Output the [x, y] coordinate of the center of the cell containing the given text.  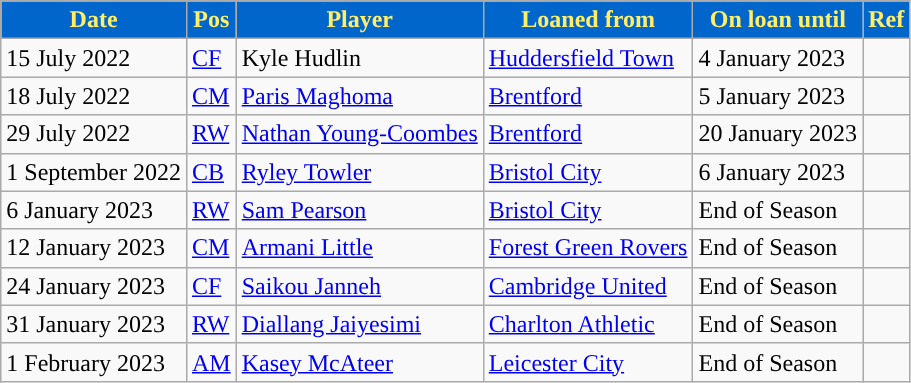
1 February 2023 [94, 362]
24 January 2023 [94, 286]
15 July 2022 [94, 58]
Player [360, 20]
Kasey McAteer [360, 362]
Huddersfield Town [588, 58]
Saikou Janneh [360, 286]
Kyle Hudlin [360, 58]
Nathan Young-Coombes [360, 134]
Cambridge United [588, 286]
Pos [211, 20]
Loaned from [588, 20]
Paris Maghoma [360, 96]
5 January 2023 [778, 96]
Armani Little [360, 248]
Date [94, 20]
On loan until [778, 20]
CB [211, 172]
Leicester City [588, 362]
Diallang Jaiyesimi [360, 324]
Forest Green Rovers [588, 248]
AM [211, 362]
29 July 2022 [94, 134]
20 January 2023 [778, 134]
4 January 2023 [778, 58]
Charlton Athletic [588, 324]
Ryley Towler [360, 172]
18 July 2022 [94, 96]
Sam Pearson [360, 210]
Ref [886, 20]
31 January 2023 [94, 324]
1 September 2022 [94, 172]
12 January 2023 [94, 248]
